Return (x, y) of the center of cell containing provided text 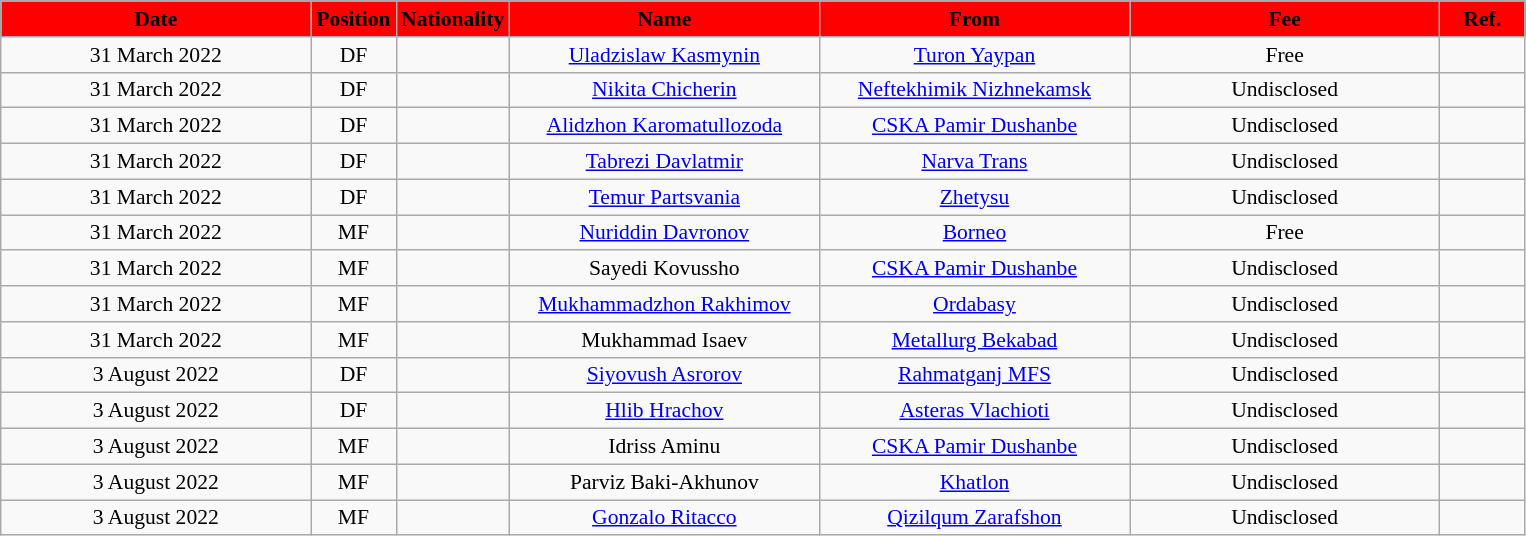
Tabrezi Davlatmir (664, 162)
Khatlon (974, 482)
Nuriddin Davronov (664, 233)
Parviz Baki-Akhunov (664, 482)
Idriss Aminu (664, 447)
Zhetysu (974, 197)
Nikita Chicherin (664, 90)
Metallurg Bekabad (974, 340)
Neftekhimik Nizhnekamsk (974, 90)
Nationality (452, 19)
Uladzislaw Kasmynin (664, 55)
Name (664, 19)
Fee (1285, 19)
Siyovush Asrorov (664, 375)
Turon Yaypan (974, 55)
Sayedi Kovussho (664, 269)
Gonzalo Ritacco (664, 518)
Ordabasy (974, 304)
Alidzhon Karomatullozoda (664, 126)
Asteras Vlachioti (974, 411)
Qizilqum Zarafshon (974, 518)
Ref. (1482, 19)
Mukhammad Isaev (664, 340)
Position (354, 19)
Narva Trans (974, 162)
Temur Partsvania (664, 197)
From (974, 19)
Date (156, 19)
Hlib Hrachov (664, 411)
Rahmatganj MFS (974, 375)
Borneo (974, 233)
Mukhammadzhon Rakhimov (664, 304)
